Detect which cell encompasses the target text, then output its (X, Y) center coordinate. 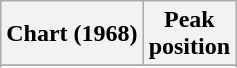
Chart (1968) (72, 34)
Peakposition (189, 34)
